Find where the given text appears and provide that cell's center as (x, y) coordinate. 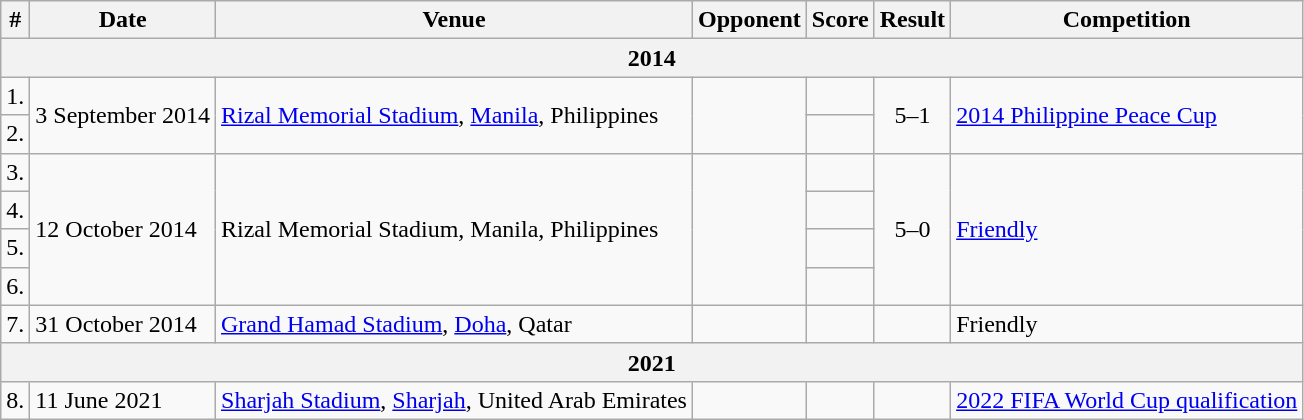
# (16, 20)
4. (16, 210)
3 September 2014 (123, 115)
5–0 (912, 229)
2. (16, 134)
2022 FIFA World Cup qualification (1127, 400)
1. (16, 96)
12 October 2014 (123, 229)
Competition (1127, 20)
6. (16, 286)
7. (16, 324)
Score (840, 20)
Grand Hamad Stadium, Doha, Qatar (454, 324)
2014 Philippine Peace Cup (1127, 115)
Result (912, 20)
Opponent (749, 20)
2014 (652, 58)
11 June 2021 (123, 400)
3. (16, 172)
31 October 2014 (123, 324)
Venue (454, 20)
8. (16, 400)
5–1 (912, 115)
5. (16, 248)
2021 (652, 362)
Date (123, 20)
Sharjah Stadium, Sharjah, United Arab Emirates (454, 400)
